For the text-containing cell, return its midpoint in (X, Y) coordinate format. 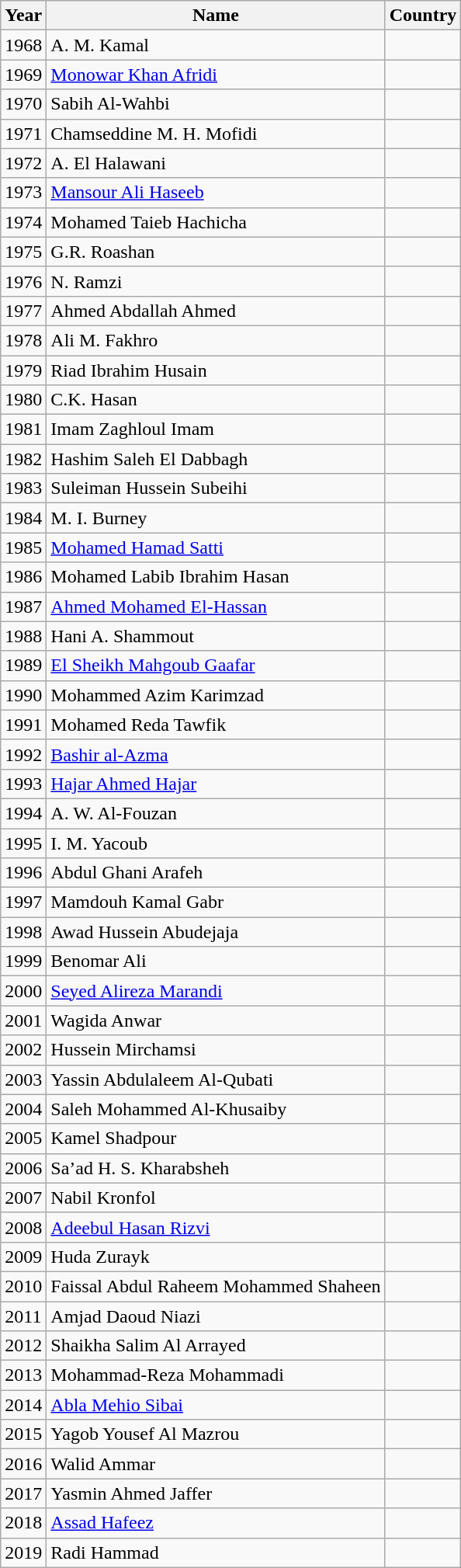
Mamdouh Kamal Gabr (216, 902)
Yagob Yousef Al Mazrou (216, 1434)
1974 (23, 222)
Hajar Ahmed Hajar (216, 784)
1988 (23, 636)
Ali M. Fakhro (216, 340)
G.R. Roashan (216, 252)
Seyed Alireza Marandi (216, 991)
Mansour Ali Haseeb (216, 193)
2012 (23, 1346)
1981 (23, 429)
1973 (23, 193)
Mohamed Hamad Satti (216, 548)
1991 (23, 725)
Sa’ad H. S. Kharabsheh (216, 1168)
1978 (23, 340)
2013 (23, 1375)
Shaikha Salim Al Arrayed (216, 1346)
2019 (23, 1552)
2011 (23, 1316)
Country (423, 16)
1992 (23, 754)
Mohammad-Reza Mohammadi (216, 1375)
1971 (23, 134)
Mohammed Azim Karimzad (216, 695)
1970 (23, 104)
1999 (23, 961)
Benomar Ali (216, 961)
Chamseddine M. H. Mofidi (216, 134)
2007 (23, 1198)
1986 (23, 577)
Year (23, 16)
1969 (23, 75)
Yassin Abdulaleem Al-Qubati (216, 1080)
Bashir al-Azma (216, 754)
1996 (23, 873)
N. Ramzi (216, 281)
1989 (23, 666)
2002 (23, 1050)
Kamel Shadpour (216, 1139)
Yasmin Ahmed Jaffer (216, 1493)
2000 (23, 991)
2016 (23, 1464)
Suleiman Hussein Subeihi (216, 488)
1979 (23, 370)
Faissal Abdul Raheem Mohammed Shaheen (216, 1286)
1984 (23, 518)
1976 (23, 281)
2018 (23, 1523)
Sabih Al-Wahbi (216, 104)
Mohamed Taieb Hachicha (216, 222)
1994 (23, 813)
Adeebul Hasan Rizvi (216, 1227)
Hashim Saleh El Dabbagh (216, 459)
1977 (23, 311)
A. El Halawani (216, 163)
1995 (23, 843)
1990 (23, 695)
1997 (23, 902)
1993 (23, 784)
Abla Mehio Sibai (216, 1405)
Imam Zaghloul Imam (216, 429)
2004 (23, 1109)
1983 (23, 488)
Ahmed Mohamed El-Hassan (216, 607)
M. I. Burney (216, 518)
1980 (23, 400)
Mohamed Labib Ibrahim Hasan (216, 577)
Abdul Ghani Arafeh (216, 873)
Monowar Khan Afridi (216, 75)
Assad Hafeez (216, 1523)
Nabil Kronfol (216, 1198)
Wagida Anwar (216, 1020)
Amjad Daoud Niazi (216, 1316)
Hussein Mirchamsi (216, 1050)
1987 (23, 607)
Radi Hammad (216, 1552)
2010 (23, 1286)
1982 (23, 459)
2017 (23, 1493)
1975 (23, 252)
2006 (23, 1168)
Huda Zurayk (216, 1257)
C.K. Hasan (216, 400)
2009 (23, 1257)
A. M. Kamal (216, 45)
1972 (23, 163)
1968 (23, 45)
1985 (23, 548)
Name (216, 16)
2014 (23, 1405)
2005 (23, 1139)
Walid Ammar (216, 1464)
Mohamed Reda Tawfik (216, 725)
Hani A. Shammout (216, 636)
I. M. Yacoub (216, 843)
2015 (23, 1434)
A. W. Al-Fouzan (216, 813)
2008 (23, 1227)
1998 (23, 932)
El Sheikh Mahgoub Gaafar (216, 666)
2003 (23, 1080)
Saleh Mohammed Al-Khusaiby (216, 1109)
Ahmed Abdallah Ahmed (216, 311)
Awad Hussein Abudejaja (216, 932)
Riad Ibrahim Husain (216, 370)
2001 (23, 1020)
